From the cell containing the given text, extract its center point as [x, y] coordinate. 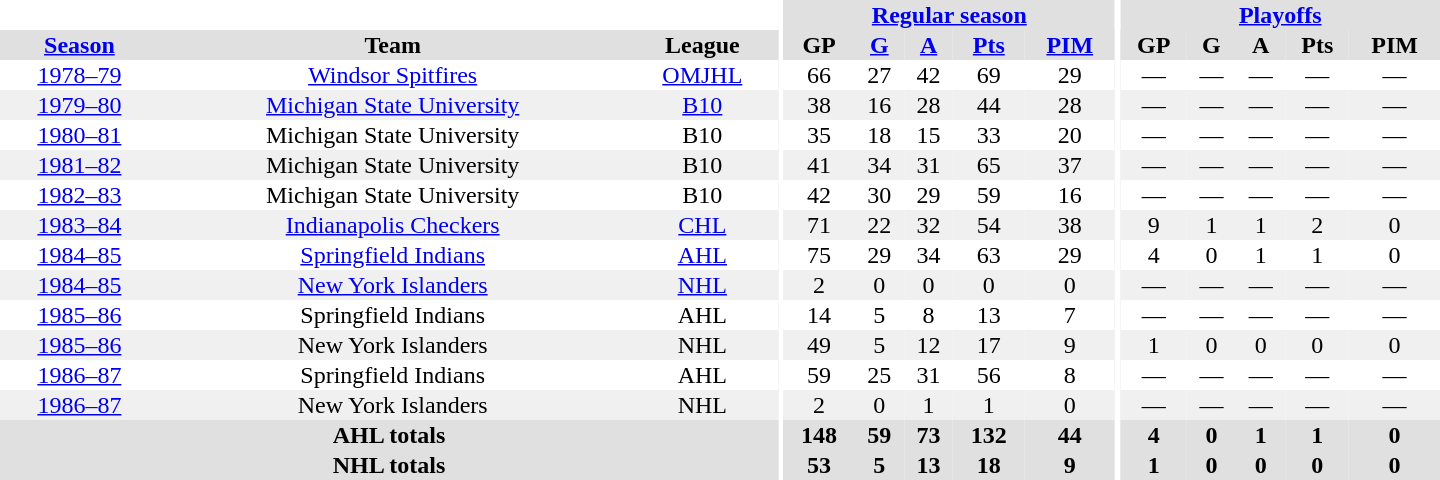
NHL totals [389, 465]
148 [820, 435]
32 [928, 225]
OMJHL [703, 75]
17 [988, 345]
Season [80, 45]
7 [1070, 315]
12 [928, 345]
75 [820, 255]
1978–79 [80, 75]
25 [880, 375]
33 [988, 135]
54 [988, 225]
Windsor Spitfires [393, 75]
1979–80 [80, 105]
49 [820, 345]
56 [988, 375]
73 [928, 435]
63 [988, 255]
Indianapolis Checkers [393, 225]
41 [820, 165]
Regular season [950, 15]
53 [820, 465]
1983–84 [80, 225]
Playoffs [1280, 15]
27 [880, 75]
14 [820, 315]
Team [393, 45]
20 [1070, 135]
65 [988, 165]
League [703, 45]
66 [820, 75]
15 [928, 135]
71 [820, 225]
30 [880, 195]
35 [820, 135]
CHL [703, 225]
132 [988, 435]
AHL totals [389, 435]
22 [880, 225]
1980–81 [80, 135]
1981–82 [80, 165]
37 [1070, 165]
69 [988, 75]
1982–83 [80, 195]
